Return [X, Y] of the center of cell containing provided text 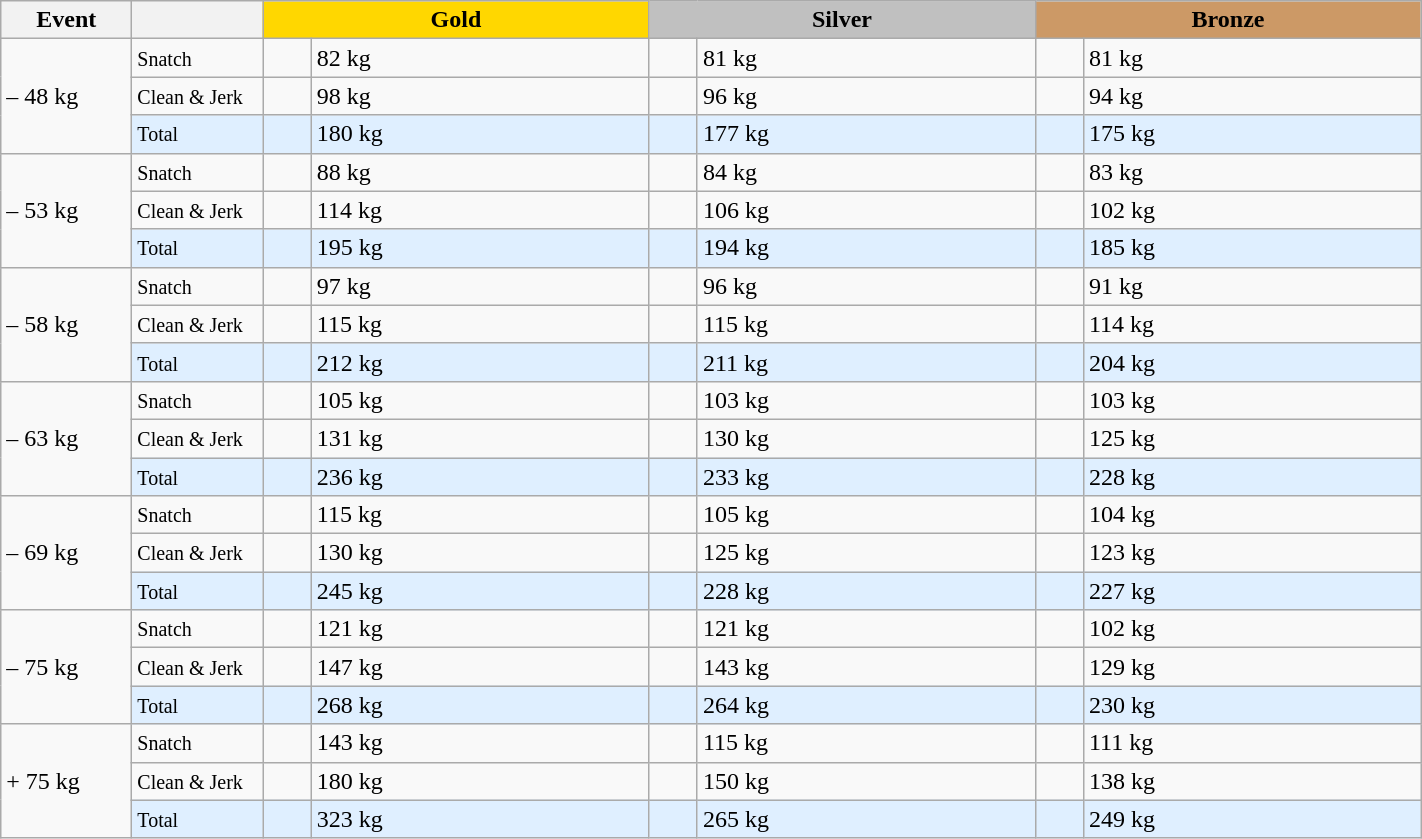
194 kg [866, 248]
138 kg [1252, 781]
227 kg [1252, 591]
83 kg [1252, 172]
98 kg [480, 96]
84 kg [866, 172]
265 kg [866, 819]
233 kg [866, 477]
91 kg [1252, 286]
Event [66, 20]
245 kg [480, 591]
– 69 kg [66, 553]
264 kg [866, 705]
129 kg [1252, 667]
147 kg [480, 667]
– 75 kg [66, 667]
Gold [456, 20]
131 kg [480, 438]
111 kg [1252, 743]
211 kg [866, 362]
212 kg [480, 362]
249 kg [1252, 819]
97 kg [480, 286]
– 48 kg [66, 96]
268 kg [480, 705]
– 63 kg [66, 438]
230 kg [1252, 705]
Silver [842, 20]
+ 75 kg [66, 781]
150 kg [866, 781]
82 kg [480, 58]
– 58 kg [66, 324]
Bronze [1228, 20]
– 53 kg [66, 210]
177 kg [866, 134]
123 kg [1252, 553]
94 kg [1252, 96]
195 kg [480, 248]
185 kg [1252, 248]
88 kg [480, 172]
204 kg [1252, 362]
104 kg [1252, 515]
106 kg [866, 210]
236 kg [480, 477]
175 kg [1252, 134]
323 kg [480, 819]
